Identify which cell holds the provided text, then report its (x, y) central coordinate. 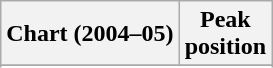
Peak position (225, 34)
Chart (2004–05) (90, 34)
